Scan for the cell matching the given text and deliver its (X, Y) coordinate at center. 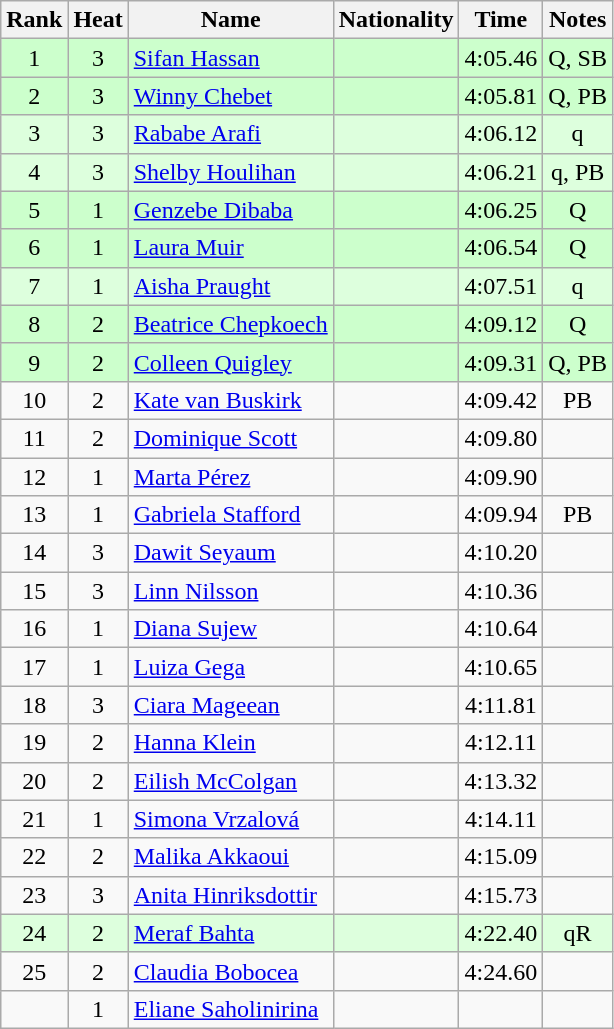
5 (34, 210)
Beatrice Chepkoech (230, 324)
4 (34, 172)
4:05.81 (501, 96)
22 (34, 857)
Rababe Arafi (230, 134)
11 (34, 438)
4:09.12 (501, 324)
10 (34, 400)
21 (34, 819)
Claudia Bobocea (230, 971)
Marta Pérez (230, 477)
Anita Hinriksdottir (230, 895)
4:09.80 (501, 438)
4:09.90 (501, 477)
4:10.20 (501, 553)
Luiza Gega (230, 667)
4:06.54 (501, 248)
12 (34, 477)
17 (34, 667)
Shelby Houlihan (230, 172)
23 (34, 895)
20 (34, 781)
qR (578, 933)
4:12.11 (501, 743)
Rank (34, 20)
Dawit Seyaum (230, 553)
16 (34, 629)
4:15.73 (501, 895)
Sifan Hassan (230, 58)
Name (230, 20)
Malika Akkaoui (230, 857)
Ciara Mageean (230, 705)
q, PB (578, 172)
Meraf Bahta (230, 933)
4:10.64 (501, 629)
4:22.40 (501, 933)
7 (34, 286)
15 (34, 591)
Eliane Saholinirina (230, 1009)
6 (34, 248)
4:10.36 (501, 591)
4:10.65 (501, 667)
Hanna Klein (230, 743)
4:06.25 (501, 210)
14 (34, 553)
Winny Chebet (230, 96)
Simona Vrzalová (230, 819)
4:09.94 (501, 515)
Nationality (396, 20)
Notes (578, 20)
Gabriela Stafford (230, 515)
25 (34, 971)
Linn Nilsson (230, 591)
19 (34, 743)
Diana Sujew (230, 629)
4:05.46 (501, 58)
Heat (98, 20)
4:11.81 (501, 705)
Colleen Quigley (230, 362)
4:15.09 (501, 857)
4:07.51 (501, 286)
Aisha Praught (230, 286)
4:24.60 (501, 971)
4:09.42 (501, 400)
Time (501, 20)
9 (34, 362)
13 (34, 515)
Genzebe Dibaba (230, 210)
4:09.31 (501, 362)
Laura Muir (230, 248)
4:06.21 (501, 172)
Dominique Scott (230, 438)
24 (34, 933)
Kate van Buskirk (230, 400)
18 (34, 705)
Eilish McColgan (230, 781)
4:06.12 (501, 134)
4:14.11 (501, 819)
8 (34, 324)
4:13.32 (501, 781)
Q, SB (578, 58)
